Scan for the cell matching the given text and deliver its [X, Y] coordinate at center. 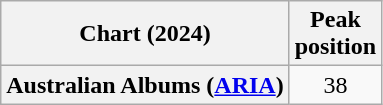
Chart (2024) [145, 34]
38 [335, 85]
Australian Albums (ARIA) [145, 85]
Peakposition [335, 34]
